Identify which cell holds the provided text, then report its (x, y) central coordinate. 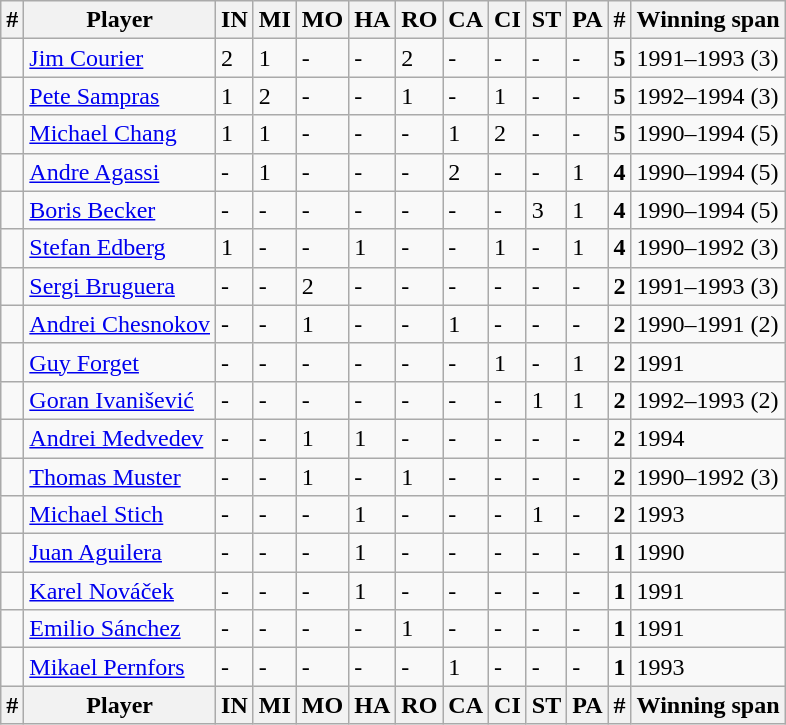
Thomas Muster (120, 477)
Jim Courier (120, 58)
Emilio Sánchez (120, 629)
Andre Agassi (120, 172)
1990 (708, 553)
Boris Becker (120, 210)
Michael Stich (120, 515)
Pete Sampras (120, 96)
1994 (708, 438)
Karel Nováček (120, 591)
Andrei Chesnokov (120, 324)
Mikael Pernfors (120, 667)
Michael Chang (120, 134)
Guy Forget (120, 362)
Stefan Edberg (120, 248)
Goran Ivanišević (120, 400)
3 (546, 210)
1990–1991 (2) (708, 324)
Juan Aguilera (120, 553)
1992–1994 (3) (708, 96)
Sergi Bruguera (120, 286)
Andrei Medvedev (120, 438)
1992–1993 (2) (708, 400)
